Extract the (X, Y) coordinate from the center of the cell holding the provided text.  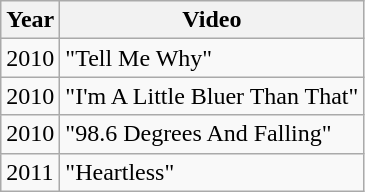
"I'm A Little Bluer Than That" (212, 96)
"Heartless" (212, 172)
"98.6 Degrees And Falling" (212, 134)
"Tell Me Why" (212, 58)
Year (30, 20)
2011 (30, 172)
Video (212, 20)
